Determine the (X, Y) coordinate at the center of the cell enclosing the given text.  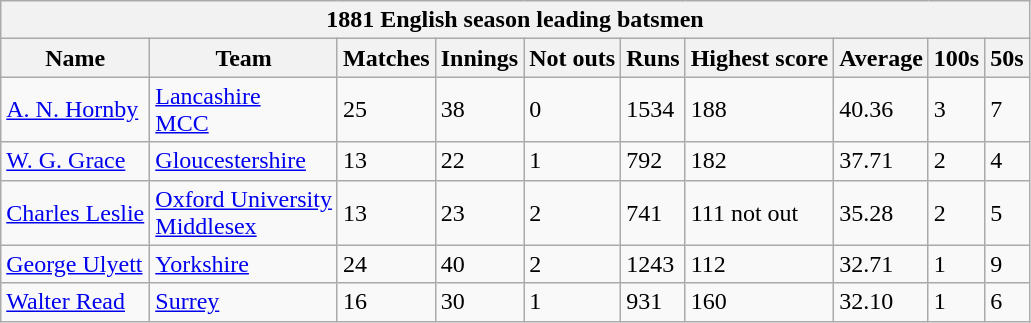
188 (760, 110)
Yorkshire (244, 264)
160 (760, 302)
George Ulyett (76, 264)
0 (572, 110)
LancashireMCC (244, 110)
9 (1007, 264)
37.71 (882, 161)
40 (479, 264)
Not outs (572, 58)
50s (1007, 58)
30 (479, 302)
40.36 (882, 110)
Walter Read (76, 302)
7 (1007, 110)
38 (479, 110)
1534 (653, 110)
25 (386, 110)
22 (479, 161)
Charles Leslie (76, 212)
Runs (653, 58)
6 (1007, 302)
112 (760, 264)
24 (386, 264)
Name (76, 58)
1243 (653, 264)
3 (956, 110)
4 (1007, 161)
792 (653, 161)
Innings (479, 58)
Oxford UniversityMiddlesex (244, 212)
5 (1007, 212)
35.28 (882, 212)
Team (244, 58)
A. N. Hornby (76, 110)
100s (956, 58)
931 (653, 302)
741 (653, 212)
Gloucestershire (244, 161)
Matches (386, 58)
Highest score (760, 58)
32.71 (882, 264)
Surrey (244, 302)
1881 English season leading batsmen (515, 20)
23 (479, 212)
32.10 (882, 302)
16 (386, 302)
Average (882, 58)
111 not out (760, 212)
182 (760, 161)
W. G. Grace (76, 161)
